For the text-containing cell, return its midpoint in [X, Y] coordinate format. 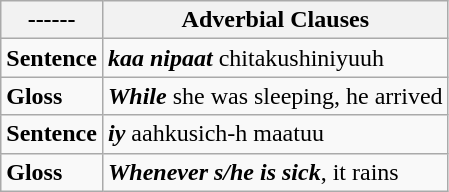
------ [52, 20]
kaa nipaat chitakushiniyuuh [275, 58]
Adverbial Clauses [275, 20]
While she was sleeping, he arrived [275, 96]
Whenever s/he is sick, it rains [275, 172]
iy aahkusich-h maatuu [275, 134]
